Output the (x, y) coordinate of the center of the cell containing the given text.  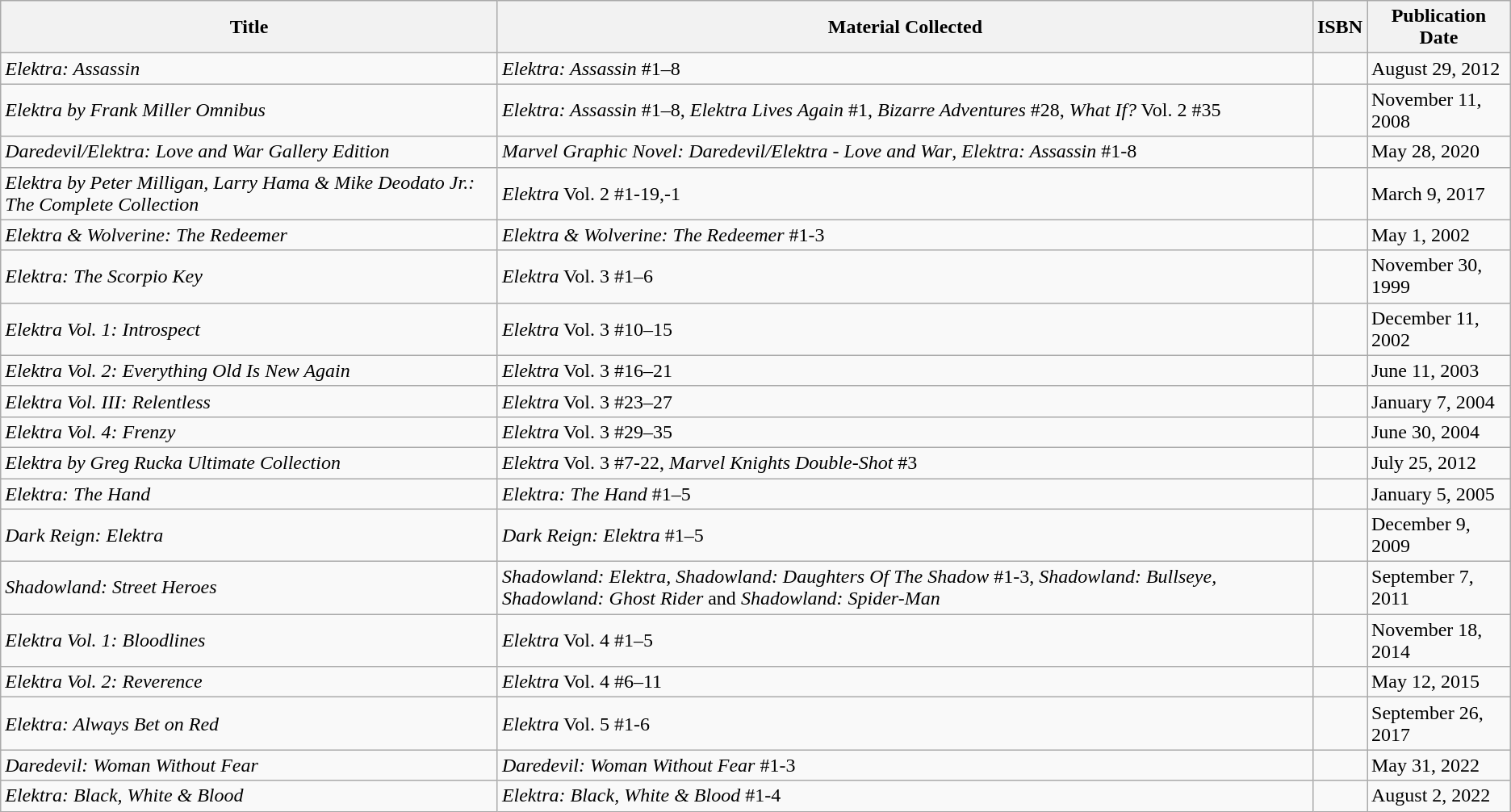
Elektra Vol. 3 #10–15 (905, 329)
November 30, 1999 (1439, 276)
Elektra by Greg Rucka Ultimate Collection (249, 463)
August 29, 2012 (1439, 69)
Elektra Vol. 3 #29–35 (905, 432)
Shadowland: Street Heroes (249, 588)
Dark Reign: Elektra (249, 536)
Elektra Vol. 3 #1–6 (905, 276)
May 1, 2002 (1439, 235)
Elektra Vol. 4 #1–5 (905, 641)
Material Collected (905, 27)
September 26, 2017 (1439, 723)
Elektra Vol. 3 #23–27 (905, 401)
Elektra Vol. 1: Introspect (249, 329)
Elektra & Wolverine: The Redeemer (249, 235)
December 9, 2009 (1439, 536)
Elektra by Frank Miller Omnibus (249, 110)
Elektra Vol. 3 #16–21 (905, 370)
November 11, 2008 (1439, 110)
Elektra Vol. 2: Everything Old Is New Again (249, 370)
Elektra & Wolverine: The Redeemer #1-3 (905, 235)
Elektra by Peter Milligan, Larry Hama & Mike Deodato Jr.: The Complete Collection (249, 194)
Elektra: Black, White & Blood (249, 796)
Elektra Vol. III: Relentless (249, 401)
Title (249, 27)
Elektra: Black, White & Blood #1-4 (905, 796)
January 5, 2005 (1439, 493)
Elektra: Assassin (249, 69)
July 25, 2012 (1439, 463)
Daredevil/Elektra: Love and War Gallery Edition (249, 152)
Shadowland: Elektra, Shadowland: Daughters Of The Shadow #1-3, Shadowland: Bullseye, Shadowland: Ghost Rider and Shadowland: Spider-Man (905, 588)
Elektra Vol. 2 #1-19,-1 (905, 194)
September 7, 2011 (1439, 588)
May 12, 2015 (1439, 682)
Marvel Graphic Novel: Daredevil/Elektra - Love and War, Elektra: Assassin #1-8 (905, 152)
Elektra: Always Bet on Red (249, 723)
Elektra: The Hand #1–5 (905, 493)
Elektra Vol. 4: Frenzy (249, 432)
Elektra Vol. 5 #1-6 (905, 723)
ISBN (1340, 27)
June 11, 2003 (1439, 370)
Daredevil: Woman Without Fear (249, 765)
January 7, 2004 (1439, 401)
Elektra: The Hand (249, 493)
Elektra: Assassin #1–8 (905, 69)
December 11, 2002 (1439, 329)
Elektra: Assassin #1–8, Elektra Lives Again #1, Bizarre Adventures #28, What If? Vol. 2 #35 (905, 110)
June 30, 2004 (1439, 432)
November 18, 2014 (1439, 641)
Elektra Vol. 3 #7-22, Marvel Knights Double-Shot #3 (905, 463)
Elektra Vol. 2: Reverence (249, 682)
May 31, 2022 (1439, 765)
March 9, 2017 (1439, 194)
Dark Reign: Elektra #1–5 (905, 536)
Elektra Vol. 4 #6–11 (905, 682)
Daredevil: Woman Without Fear #1-3 (905, 765)
Elektra: The Scorpio Key (249, 276)
Publication Date (1439, 27)
Elektra Vol. 1: Bloodlines (249, 641)
August 2, 2022 (1439, 796)
May 28, 2020 (1439, 152)
